For the text-containing cell, return its midpoint in (x, y) coordinate format. 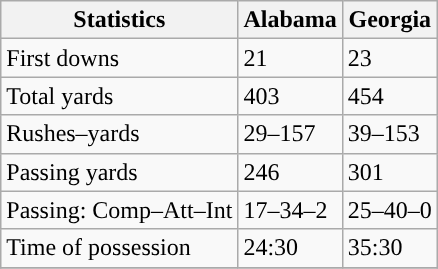
Total yards (120, 96)
Rushes–yards (120, 134)
First downs (120, 58)
21 (290, 58)
17–34–2 (290, 210)
Passing: Comp–Att–Int (120, 210)
25–40–0 (390, 210)
Time of possession (120, 248)
301 (390, 172)
403 (290, 96)
Georgia (390, 20)
Statistics (120, 20)
Alabama (290, 20)
35:30 (390, 248)
Passing yards (120, 172)
24:30 (290, 248)
246 (290, 172)
39–153 (390, 134)
23 (390, 58)
454 (390, 96)
29–157 (290, 134)
